Pinpoint the cell where the given text exists, returning its (X, Y) midpoint coordinate. 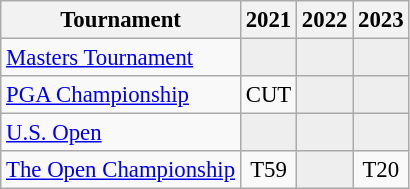
Tournament (121, 20)
T59 (268, 170)
2023 (381, 20)
U.S. Open (121, 133)
The Open Championship (121, 170)
Masters Tournament (121, 58)
2022 (325, 20)
2021 (268, 20)
CUT (268, 95)
T20 (381, 170)
PGA Championship (121, 95)
